Scan for the cell matching the given text and deliver its [x, y] coordinate at center. 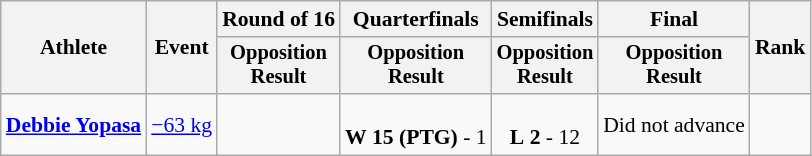
Debbie Yopasa [74, 124]
Round of 16 [278, 19]
Quarterfinals [416, 19]
Rank [780, 48]
W 15 (PTG) - 1 [416, 124]
Semifinals [546, 19]
Final [674, 19]
Did not advance [674, 124]
L 2 - 12 [546, 124]
Athlete [74, 48]
Event [182, 48]
−63 kg [182, 124]
